Search for the cell housing the specified text and yield its [X, Y] center coordinate. 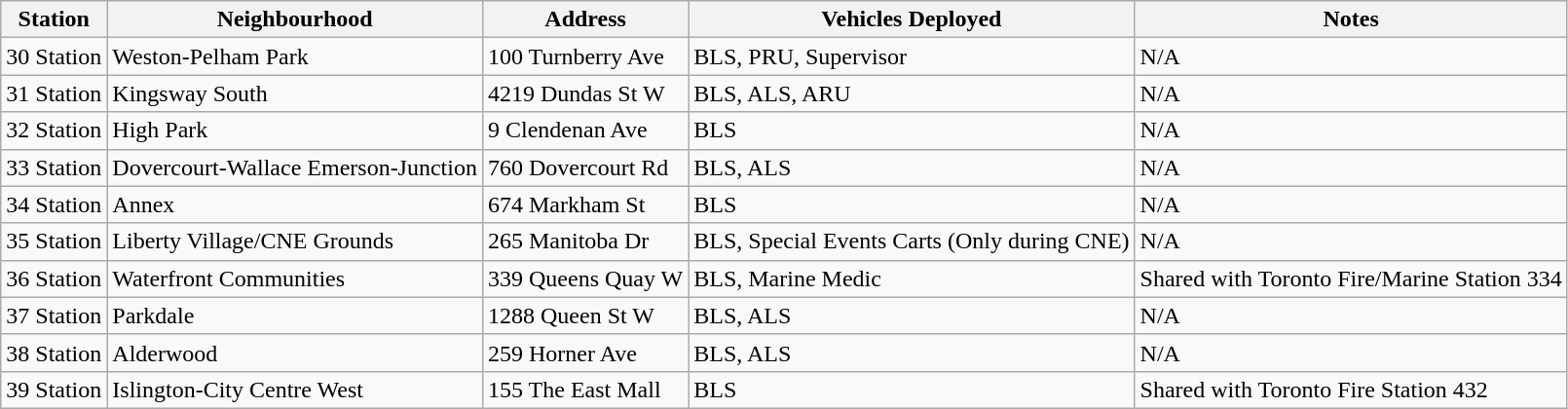
Weston-Pelham Park [295, 56]
Liberty Village/CNE Grounds [295, 242]
Parkdale [295, 316]
35 Station [55, 242]
155 The East Mall [584, 390]
259 Horner Ave [584, 353]
38 Station [55, 353]
674 Markham St [584, 204]
760 Dovercourt Rd [584, 167]
339 Queens Quay W [584, 279]
33 Station [55, 167]
32 Station [55, 130]
Dovercourt-Wallace Emerson-Junction [295, 167]
1288 Queen St W [584, 316]
Notes [1351, 19]
Station [55, 19]
100 Turnberry Ave [584, 56]
34 Station [55, 204]
Shared with Toronto Fire/Marine Station 334 [1351, 279]
BLS, Special Events Carts (Only during CNE) [912, 242]
31 Station [55, 93]
BLS, Marine Medic [912, 279]
Shared with Toronto Fire Station 432 [1351, 390]
30 Station [55, 56]
Neighbourhood [295, 19]
4219 Dundas St W [584, 93]
Kingsway South [295, 93]
36 Station [55, 279]
BLS, ALS, ARU [912, 93]
Vehicles Deployed [912, 19]
Waterfront Communities [295, 279]
9 Clendenan Ave [584, 130]
Alderwood [295, 353]
Address [584, 19]
BLS, PRU, Supervisor [912, 56]
265 Manitoba Dr [584, 242]
37 Station [55, 316]
Islington-City Centre West [295, 390]
Annex [295, 204]
High Park [295, 130]
39 Station [55, 390]
